Pinpoint the cell where the given text exists, returning its [X, Y] midpoint coordinate. 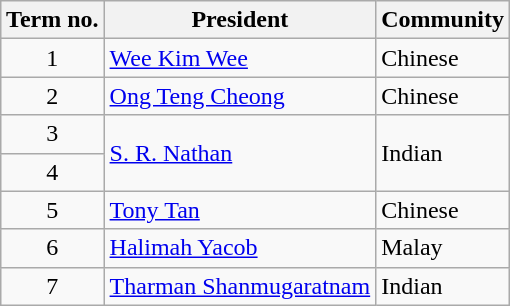
Ong Teng Cheong [240, 96]
President [240, 20]
Malay [443, 248]
1 [53, 58]
3 [53, 134]
6 [53, 248]
Tony Tan [240, 210]
Wee Kim Wee [240, 58]
Tharman Shanmugaratnam [240, 286]
5 [53, 210]
7 [53, 286]
Halimah Yacob [240, 248]
2 [53, 96]
Community [443, 20]
Term no. [53, 20]
4 [53, 172]
S. R. Nathan [240, 153]
